Extract the [X, Y] coordinate from the center of the cell holding the provided text.  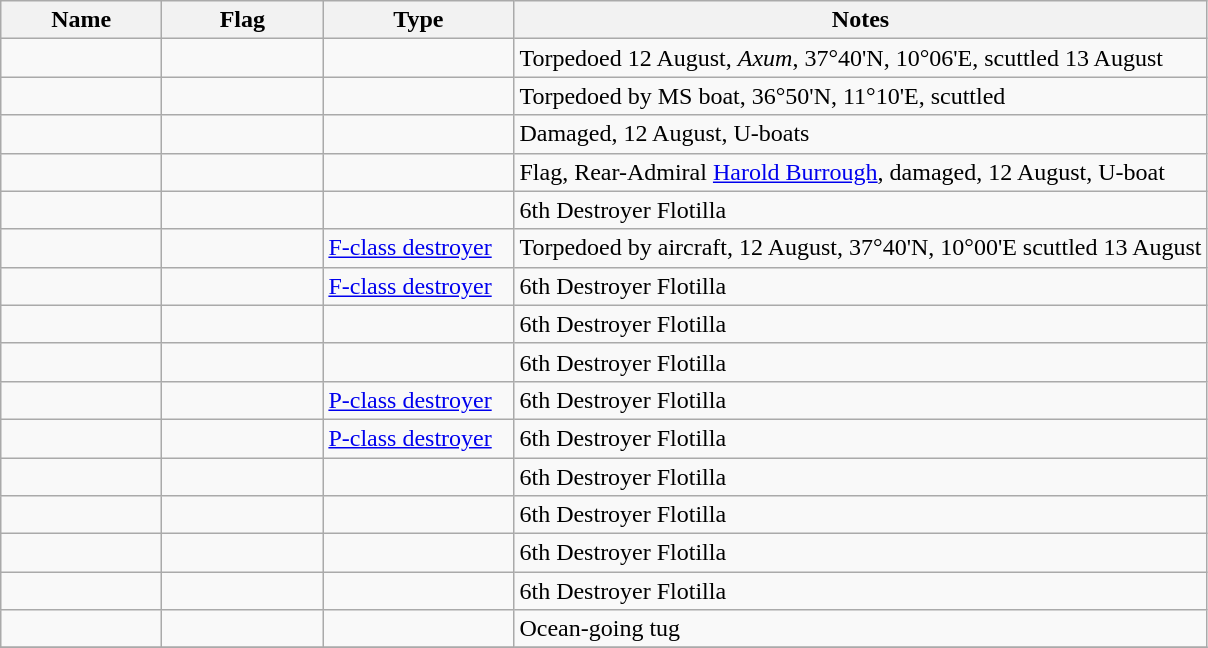
Type [418, 20]
Flag [242, 20]
Damaged, 12 August, U-boats [860, 134]
Name [82, 20]
Torpedoed by MS boat, 36°50'N, 11°10'E, scuttled [860, 96]
Torpedoed 12 August, Axum, 37°40'N, 10°06'E, scuttled 13 August [860, 58]
Flag, Rear-Admiral Harold Burrough, damaged, 12 August, U-boat [860, 172]
Notes [860, 20]
Ocean-going tug [860, 629]
Torpedoed by aircraft, 12 August, 37°40'N, 10°00'E scuttled 13 August [860, 248]
